Extract the [x, y] coordinate from the center of the cell holding the provided text.  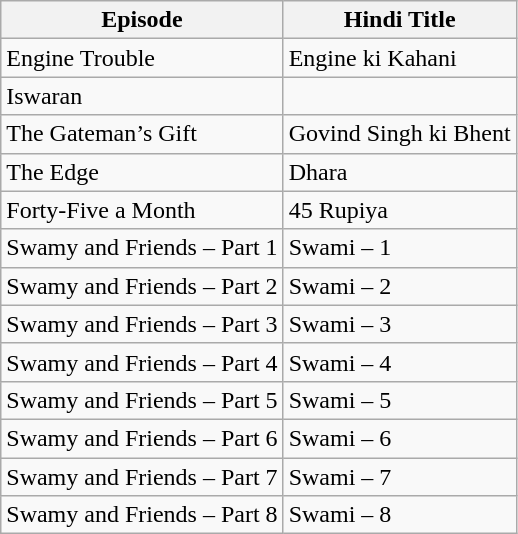
Swamy and Friends – Part 4 [142, 362]
Govind Singh ki Bhent [400, 134]
The Gateman’s Gift [142, 134]
Swamy and Friends – Part 8 [142, 515]
Engine Trouble [142, 58]
Swamy and Friends – Part 1 [142, 248]
Swami – 8 [400, 515]
Episode [142, 20]
Swami – 4 [400, 362]
Swami – 2 [400, 286]
Dhara [400, 172]
45 Rupiya [400, 210]
Swamy and Friends – Part 6 [142, 438]
Swamy and Friends – Part 3 [142, 324]
Iswaran [142, 96]
Swamy and Friends – Part 2 [142, 286]
Swami – 6 [400, 438]
Swami – 7 [400, 477]
Swami – 5 [400, 400]
Engine ki Kahani [400, 58]
Swami – 3 [400, 324]
Forty-Five a Month [142, 210]
Hindi Title [400, 20]
The Edge [142, 172]
Swamy and Friends – Part 7 [142, 477]
Swami – 1 [400, 248]
Swamy and Friends – Part 5 [142, 400]
